Return the [x, y] coordinate for the center point of the cell that contains the specified text.  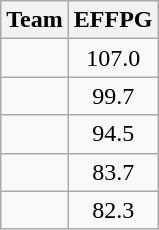
99.7 [113, 96]
107.0 [113, 58]
82.3 [113, 210]
Team [35, 20]
94.5 [113, 134]
83.7 [113, 172]
EFFPG [113, 20]
